Return the [x, y] coordinate for the center point of the cell that contains the specified text.  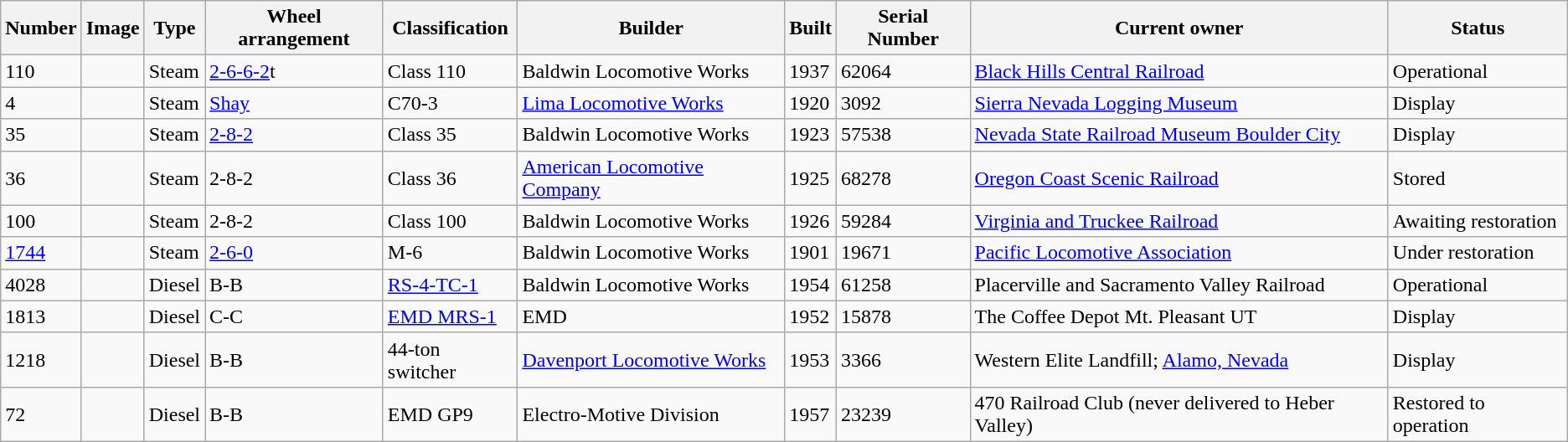
Stored [1478, 177]
EMD MRS-1 [451, 316]
Sierra Nevada Logging Museum [1179, 103]
470 Railroad Club (never delivered to Heber Valley) [1179, 414]
1952 [811, 316]
1953 [811, 360]
1957 [811, 414]
EMD [652, 316]
35 [41, 135]
Class 35 [451, 135]
Davenport Locomotive Works [652, 360]
2-6-0 [295, 253]
23239 [903, 414]
Oregon Coast Scenic Railroad [1179, 177]
1218 [41, 360]
59284 [903, 221]
Class 100 [451, 221]
EMD GP9 [451, 414]
1954 [811, 285]
1901 [811, 253]
American Locomotive Company [652, 177]
3092 [903, 103]
2-6-6-2t [295, 71]
Status [1478, 28]
Black Hills Central Railroad [1179, 71]
3366 [903, 360]
110 [41, 71]
1937 [811, 71]
Serial Number [903, 28]
Image [112, 28]
The Coffee Depot Mt. Pleasant UT [1179, 316]
Under restoration [1478, 253]
1926 [811, 221]
1923 [811, 135]
Current owner [1179, 28]
Awaiting restoration [1478, 221]
Built [811, 28]
Pacific Locomotive Association [1179, 253]
1925 [811, 177]
Placerville and Sacramento Valley Railroad [1179, 285]
1813 [41, 316]
C70-3 [451, 103]
15878 [903, 316]
Nevada State Railroad Museum Boulder City [1179, 135]
Electro-Motive Division [652, 414]
C-C [295, 316]
Number [41, 28]
M-6 [451, 253]
Builder [652, 28]
Classification [451, 28]
Lima Locomotive Works [652, 103]
1920 [811, 103]
Restored to operation [1478, 414]
Type [174, 28]
Wheel arrangement [295, 28]
4028 [41, 285]
61258 [903, 285]
44-ton switcher [451, 360]
68278 [903, 177]
62064 [903, 71]
4 [41, 103]
RS-4-TC-1 [451, 285]
36 [41, 177]
Western Elite Landfill; Alamo, Nevada [1179, 360]
57538 [903, 135]
Virginia and Truckee Railroad [1179, 221]
19671 [903, 253]
Class 36 [451, 177]
100 [41, 221]
Shay [295, 103]
72 [41, 414]
1744 [41, 253]
Class 110 [451, 71]
